Search for the cell housing the specified text and yield its (X, Y) center coordinate. 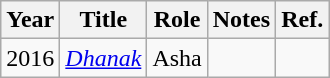
Title (104, 20)
Dhanak (104, 58)
Year (30, 20)
Ref. (302, 20)
Role (177, 20)
Notes (241, 20)
Asha (177, 58)
2016 (30, 58)
